Pinpoint the cell where the given text exists, returning its [x, y] midpoint coordinate. 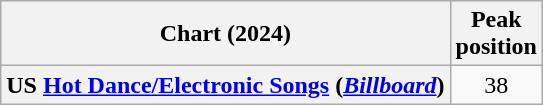
38 [496, 85]
Chart (2024) [226, 34]
US Hot Dance/Electronic Songs (Billboard) [226, 85]
Peakposition [496, 34]
